Return the (x, y) coordinate for the center point of the cell that contains the specified text.  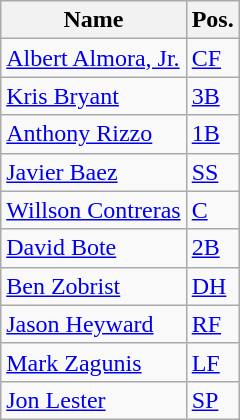
DH (212, 286)
Albert Almora, Jr. (94, 58)
1B (212, 134)
3B (212, 96)
Ben Zobrist (94, 286)
David Bote (94, 248)
Jason Heyward (94, 324)
Mark Zagunis (94, 362)
C (212, 210)
Anthony Rizzo (94, 134)
Kris Bryant (94, 96)
Willson Contreras (94, 210)
LF (212, 362)
RF (212, 324)
Pos. (212, 20)
Name (94, 20)
CF (212, 58)
Javier Baez (94, 172)
2B (212, 248)
SS (212, 172)
SP (212, 400)
Jon Lester (94, 400)
